Capture the cell that displays the provided text and extract its [X, Y] central coordinate. 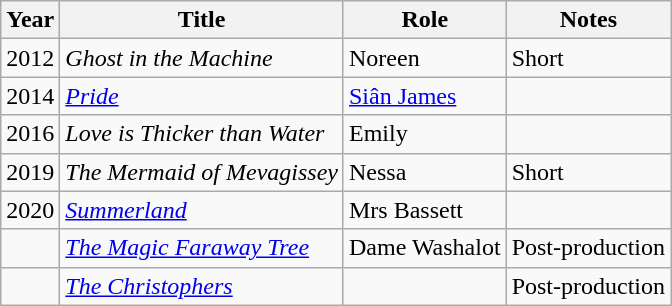
Pride [202, 96]
Notes [588, 20]
2012 [30, 58]
Love is Thicker than Water [202, 134]
Role [424, 20]
Ghost in the Machine [202, 58]
Dame Washalot [424, 248]
Mrs Bassett [424, 210]
2014 [30, 96]
The Christophers [202, 286]
2016 [30, 134]
Emily [424, 134]
Summerland [202, 210]
Nessa [424, 172]
Noreen [424, 58]
Year [30, 20]
Siân James [424, 96]
The Mermaid of Mevagissey [202, 172]
Title [202, 20]
2019 [30, 172]
The Magic Faraway Tree [202, 248]
2020 [30, 210]
